Scan for the cell matching the given text and deliver its (x, y) coordinate at center. 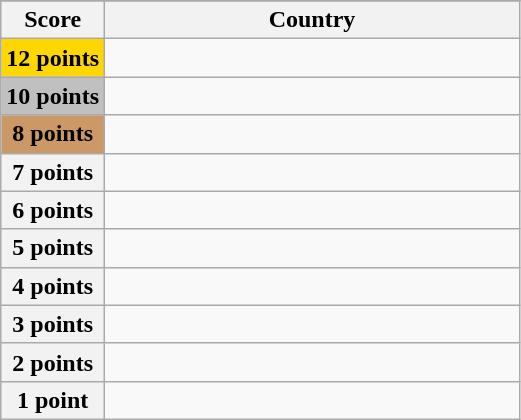
5 points (53, 248)
3 points (53, 324)
1 point (53, 400)
Country (312, 20)
6 points (53, 210)
4 points (53, 286)
Score (53, 20)
8 points (53, 134)
2 points (53, 362)
12 points (53, 58)
10 points (53, 96)
7 points (53, 172)
